Scan for the cell matching the given text and deliver its [X, Y] coordinate at center. 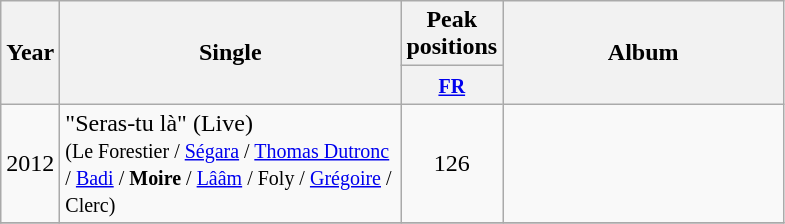
Single [230, 52]
Peak positions [452, 34]
"Seras-tu là" (Live) (Le Forestier / Ségara / Thomas Dutronc / Badi / Moire / Lââm / Foly / Grégoire / Clerc) [230, 164]
Album [644, 52]
2012 [30, 164]
Year [30, 52]
FR [452, 85]
126 [452, 164]
